Find where the given text appears and provide that cell's center as (x, y) coordinate. 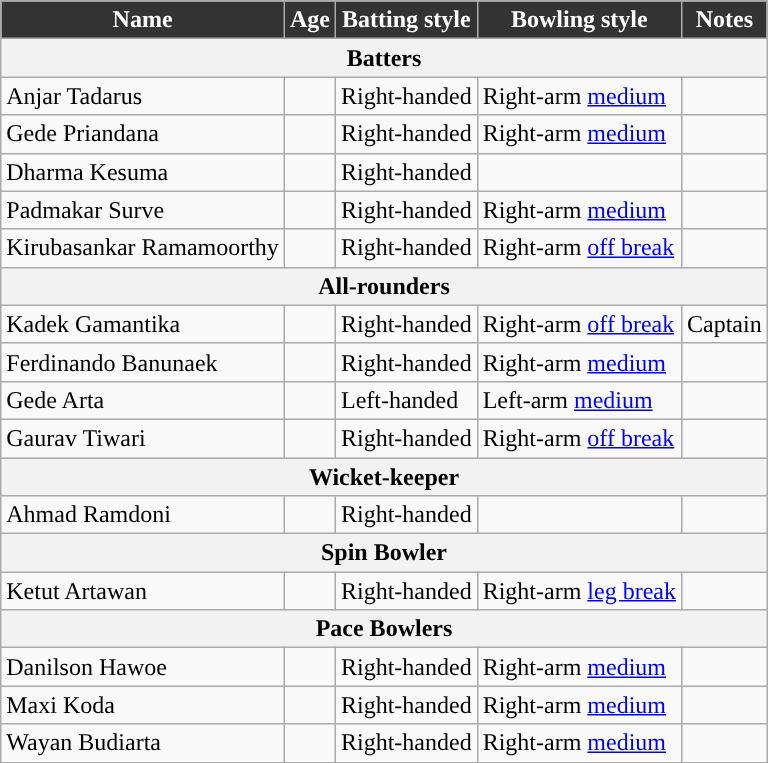
Name (143, 20)
Ferdinando Banunaek (143, 362)
Left-arm medium (579, 400)
Maxi Koda (143, 705)
Padmakar Surve (143, 210)
Left-handed (406, 400)
Ketut Artawan (143, 591)
Batters (384, 58)
Batting style (406, 20)
Age (310, 20)
Bowling style (579, 20)
Kirubasankar Ramamoorthy (143, 248)
Wayan Budiarta (143, 743)
Gaurav Tiwari (143, 438)
Anjar Tadarus (143, 96)
Ahmad Ramdoni (143, 515)
Notes (724, 20)
Kadek Gamantika (143, 324)
Spin Bowler (384, 553)
Danilson Hawoe (143, 667)
Pace Bowlers (384, 629)
Gede Priandana (143, 134)
Right-arm leg break (579, 591)
Captain (724, 324)
Dharma Kesuma (143, 172)
All-rounders (384, 286)
Gede Arta (143, 400)
Wicket-keeper (384, 477)
